Detect which cell encompasses the target text, then output its (X, Y) center coordinate. 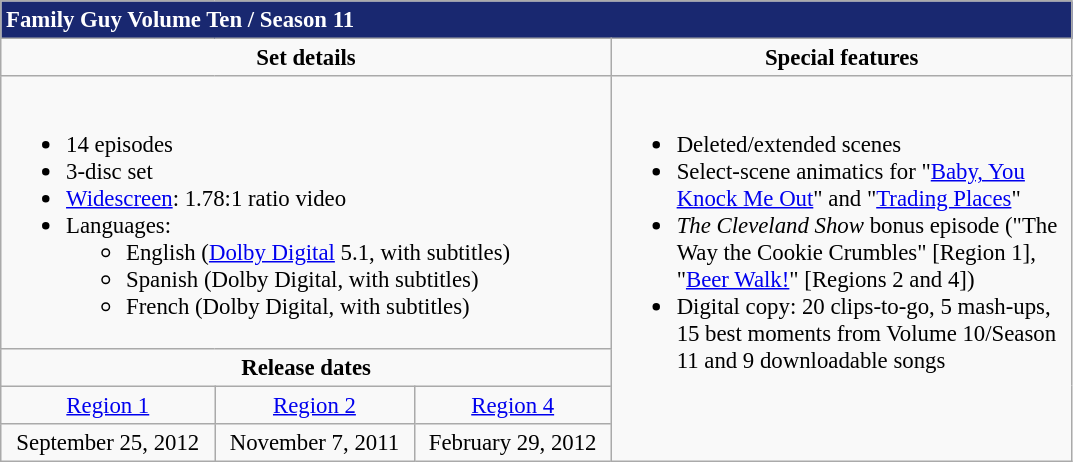
Special features (842, 58)
Region 2 (314, 405)
February 29, 2012 (512, 442)
Region 4 (512, 405)
September 25, 2012 (108, 442)
Family Guy Volume Ten / Season 11 (536, 20)
November 7, 2011 (314, 442)
Release dates (306, 367)
Region 1 (108, 405)
Set details (306, 58)
